Determine the [X, Y] coordinate at the center of the cell enclosing the given text.  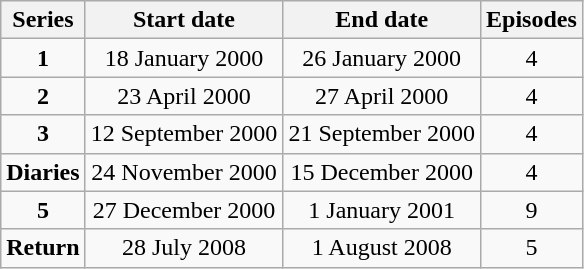
27 December 2000 [184, 210]
Return [43, 248]
Diaries [43, 172]
End date [382, 20]
28 July 2008 [184, 248]
1 [43, 58]
3 [43, 134]
Series [43, 20]
24 November 2000 [184, 172]
2 [43, 96]
9 [532, 210]
23 April 2000 [184, 96]
18 January 2000 [184, 58]
21 September 2000 [382, 134]
12 September 2000 [184, 134]
27 April 2000 [382, 96]
Episodes [532, 20]
15 December 2000 [382, 172]
1 August 2008 [382, 248]
Start date [184, 20]
1 January 2001 [382, 210]
26 January 2000 [382, 58]
